Scan for the cell matching the given text and deliver its [X, Y] coordinate at center. 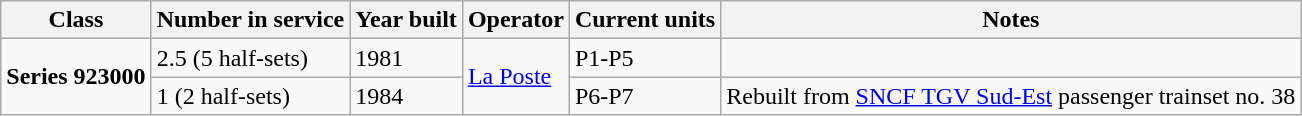
Rebuilt from SNCF TGV Sud-Est passenger trainset no. 38 [1011, 96]
Class [76, 20]
P6-P7 [644, 96]
1981 [406, 58]
Series 923000 [76, 77]
Notes [1011, 20]
Operator [516, 20]
La Poste [516, 77]
Year built [406, 20]
P1-P5 [644, 58]
1 (2 half-sets) [250, 96]
Current units [644, 20]
Number in service [250, 20]
2.5 (5 half-sets) [250, 58]
1984 [406, 96]
